From the cell containing the given text, extract its center point as (X, Y) coordinate. 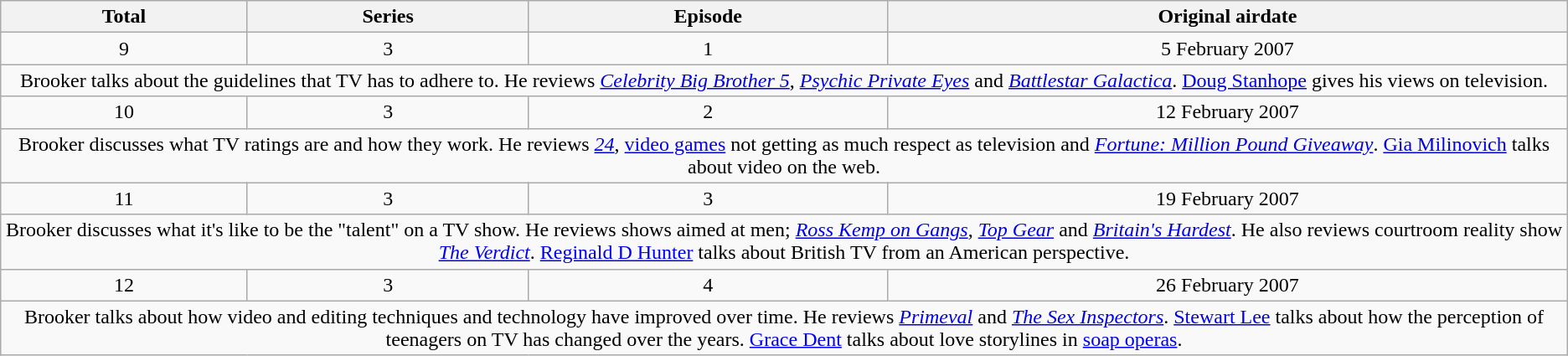
10 (124, 112)
Original airdate (1228, 17)
5 February 2007 (1228, 49)
Total (124, 17)
19 February 2007 (1228, 199)
9 (124, 49)
11 (124, 199)
12 (124, 285)
1 (709, 49)
26 February 2007 (1228, 285)
12 February 2007 (1228, 112)
Episode (709, 17)
2 (709, 112)
Series (388, 17)
4 (709, 285)
